Find where the given text appears and provide that cell's center as [x, y] coordinate. 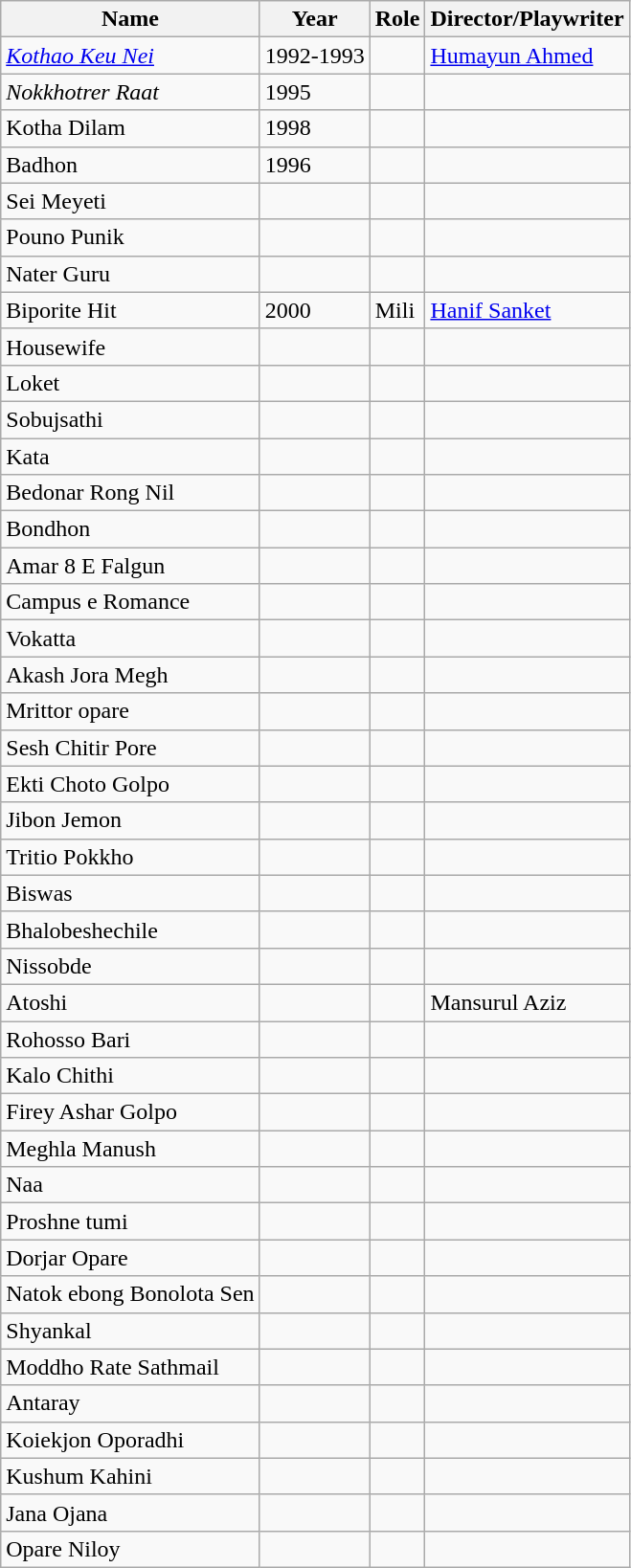
Koiekjon Oporadhi [130, 1440]
Akash Jora Megh [130, 675]
Kotha Dilam [130, 128]
Sobujsathi [130, 419]
Moddho Rate Sathmail [130, 1367]
Nater Guru [130, 274]
Natok ebong Bonolota Sen [130, 1294]
Kalo Chithi [130, 1076]
Badhon [130, 165]
Atoshi [130, 1002]
Amar 8 E Falgun [130, 566]
Mili [397, 310]
Biswas [130, 893]
Firey Ashar Golpo [130, 1112]
1998 [314, 128]
1992-1993 [314, 56]
Sei Meyeti [130, 201]
Campus e Romance [130, 602]
Pouno Punik [130, 237]
Meghla Manush [130, 1149]
Antaray [130, 1403]
Proshne tumi [130, 1221]
Ekti Choto Golpo [130, 784]
Bedonar Rong Nil [130, 493]
Director/Playwriter [527, 19]
Nissobde [130, 966]
2000 [314, 310]
Housewife [130, 347]
1995 [314, 92]
Kothao Keu Nei [130, 56]
Kushum Kahini [130, 1476]
Bhalobeshechile [130, 930]
Opare Niloy [130, 1549]
1996 [314, 165]
Shyankal [130, 1331]
Bondhon [130, 529]
Vokatta [130, 638]
Rohosso Bari [130, 1039]
Sesh Chitir Pore [130, 748]
Naa [130, 1185]
Dorjar Opare [130, 1258]
Nokkhotrer Raat [130, 92]
Tritio Pokkho [130, 857]
Biporite Hit [130, 310]
Hanif Sanket [527, 310]
Jibon Jemon [130, 820]
Mrittor opare [130, 711]
Loket [130, 383]
Year [314, 19]
Mansurul Aziz [527, 1002]
Kata [130, 457]
Role [397, 19]
Jana Ojana [130, 1512]
Humayun Ahmed [527, 56]
Name [130, 19]
